Determine the (x, y) coordinate at the center of the cell enclosing the given text.  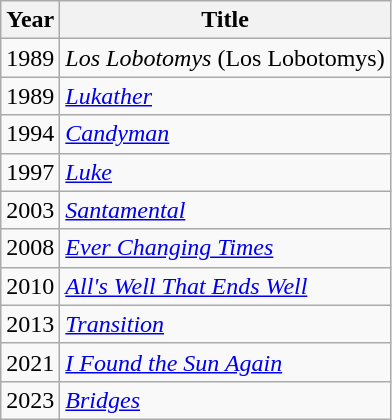
1997 (30, 172)
All's Well That Ends Well (225, 286)
Ever Changing Times (225, 248)
I Found the Sun Again (225, 362)
1994 (30, 134)
Los Lobotomys (Los Lobotomys) (225, 58)
Luke (225, 172)
2013 (30, 324)
Transition (225, 324)
2008 (30, 248)
2021 (30, 362)
2010 (30, 286)
Lukather (225, 96)
2023 (30, 400)
Title (225, 20)
2003 (30, 210)
Bridges (225, 400)
Candyman (225, 134)
Santamental (225, 210)
Year (30, 20)
